For the text-containing cell, return its midpoint in (x, y) coordinate format. 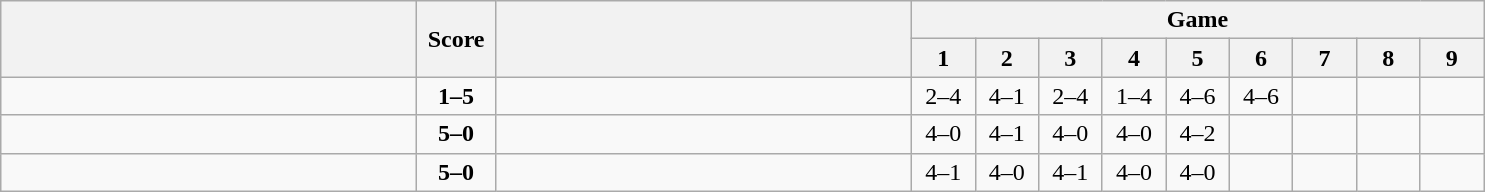
9 (1452, 58)
1–5 (456, 96)
4–2 (1198, 134)
1–4 (1134, 96)
Score (456, 39)
4 (1134, 58)
7 (1325, 58)
Game (1197, 20)
2 (1007, 58)
3 (1071, 58)
1 (943, 58)
8 (1388, 58)
6 (1261, 58)
5 (1198, 58)
